Determine the (X, Y) coordinate at the center of the cell enclosing the given text.  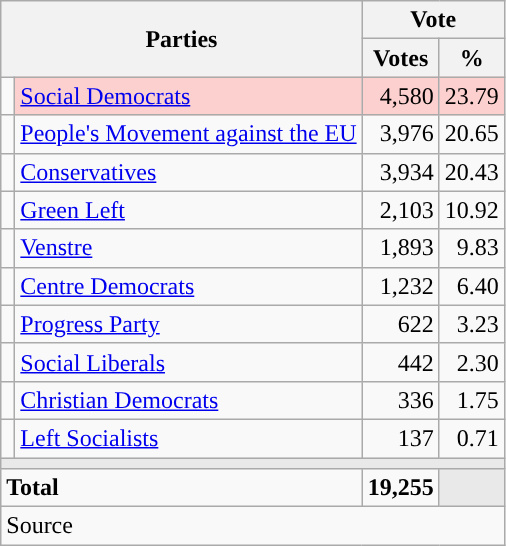
20.43 (472, 172)
2,103 (400, 210)
Christian Democrats (188, 400)
20.65 (472, 134)
137 (400, 438)
Parties (182, 39)
6.40 (472, 286)
Votes (400, 58)
23.79 (472, 96)
3,976 (400, 134)
Centre Democrats (188, 286)
2.30 (472, 362)
1,232 (400, 286)
Source (253, 526)
Conservatives (188, 172)
4,580 (400, 96)
9.83 (472, 248)
Venstre (188, 248)
442 (400, 362)
1,893 (400, 248)
Total (182, 488)
3.23 (472, 324)
1.75 (472, 400)
Progress Party (188, 324)
10.92 (472, 210)
Social Liberals (188, 362)
3,934 (400, 172)
622 (400, 324)
0.71 (472, 438)
Vote (433, 20)
336 (400, 400)
19,255 (400, 488)
Green Left (188, 210)
People's Movement against the EU (188, 134)
Left Socialists (188, 438)
% (472, 58)
Social Democrats (188, 96)
